Return the (X, Y) coordinate for the center point of the cell that contains the specified text.  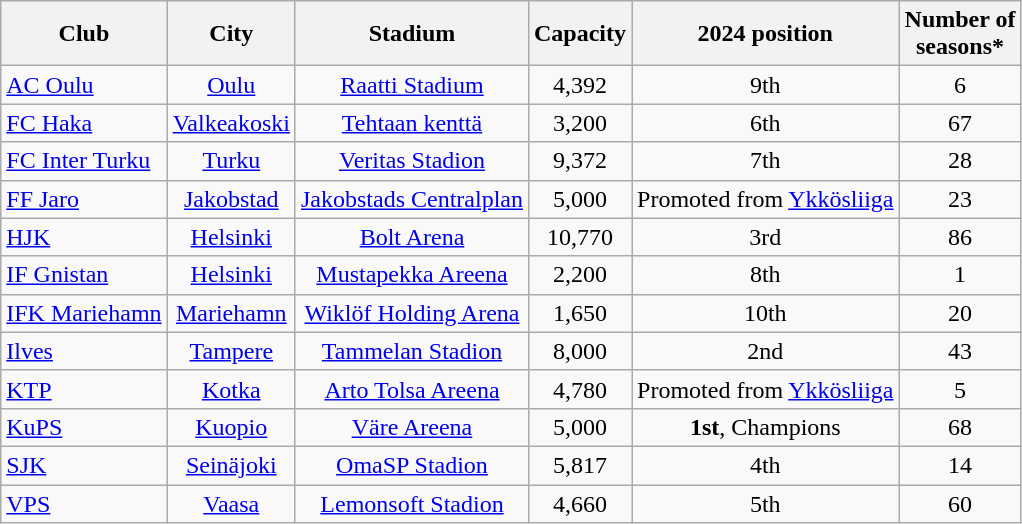
Tehtaan kenttä (412, 123)
60 (960, 503)
Capacity (580, 34)
3rd (766, 237)
4,780 (580, 389)
Stadium (412, 34)
Väre Areena (412, 427)
8,000 (580, 351)
Seinäjoki (231, 465)
Tammelan Stadion (412, 351)
SJK (84, 465)
9th (766, 85)
Mustapekka Areena (412, 275)
HJK (84, 237)
Kuopio (231, 427)
Club (84, 34)
Kotka (231, 389)
Veritas Stadion (412, 161)
Wiklöf Holding Arena (412, 313)
4,660 (580, 503)
FF Jaro (84, 199)
86 (960, 237)
OmaSP Stadion (412, 465)
4,392 (580, 85)
Ilves (84, 351)
Raatti Stadium (412, 85)
Jakobstads Centralplan (412, 199)
20 (960, 313)
28 (960, 161)
Jakobstad (231, 199)
VPS (84, 503)
Valkeakoski (231, 123)
4th (766, 465)
Number of seasons* (960, 34)
KTP (84, 389)
9,372 (580, 161)
43 (960, 351)
2,200 (580, 275)
1 (960, 275)
3,200 (580, 123)
Mariehamn (231, 313)
FC Haka (84, 123)
8th (766, 275)
5 (960, 389)
6th (766, 123)
23 (960, 199)
Tampere (231, 351)
2024 position (766, 34)
5th (766, 503)
KuPS (84, 427)
IF Gnistan (84, 275)
Turku (231, 161)
Oulu (231, 85)
City (231, 34)
AC Oulu (84, 85)
1st, Champions (766, 427)
FC Inter Turku (84, 161)
1,650 (580, 313)
IFK Mariehamn (84, 313)
68 (960, 427)
Vaasa (231, 503)
Lemonsoft Stadion (412, 503)
10,770 (580, 237)
10th (766, 313)
Arto Tolsa Areena (412, 389)
7th (766, 161)
6 (960, 85)
67 (960, 123)
Bolt Arena (412, 237)
5,817 (580, 465)
14 (960, 465)
2nd (766, 351)
